Search for the cell housing the specified text and yield its (X, Y) center coordinate. 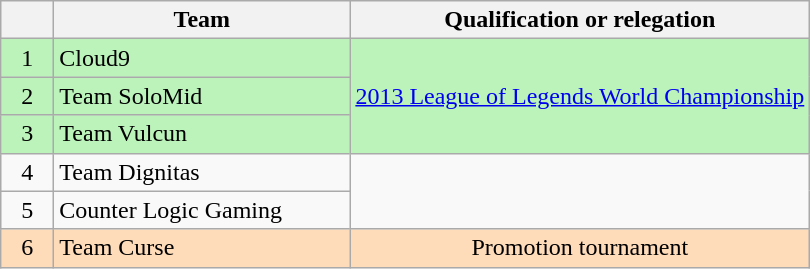
Team SoloMid (202, 96)
Team Dignitas (202, 172)
1 (28, 58)
5 (28, 210)
Cloud9 (202, 58)
Team Curse (202, 248)
Team (202, 20)
3 (28, 134)
Promotion tournament (580, 248)
Counter Logic Gaming (202, 210)
Team Vulcun (202, 134)
Qualification or relegation (580, 20)
4 (28, 172)
2013 League of Legends World Championship (580, 96)
2 (28, 96)
6 (28, 248)
